Return the (X, Y) coordinate for the center point of the cell that contains the specified text.  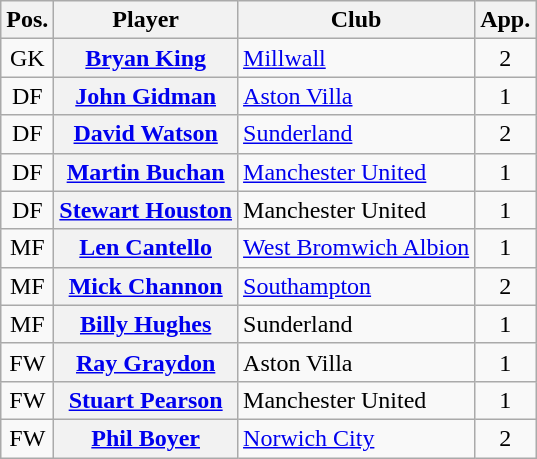
Pos. (28, 20)
Stewart Houston (146, 210)
John Gidman (146, 96)
Phil Boyer (146, 438)
Ray Graydon (146, 362)
App. (506, 20)
Club (356, 20)
Stuart Pearson (146, 400)
Millwall (356, 58)
Billy Hughes (146, 324)
Norwich City (356, 438)
Southampton (356, 286)
GK (28, 58)
Martin Buchan (146, 172)
Mick Channon (146, 286)
Bryan King (146, 58)
West Bromwich Albion (356, 248)
David Watson (146, 134)
Len Cantello (146, 248)
Player (146, 20)
